Return the [x, y] coordinate for the center point of the cell that contains the specified text.  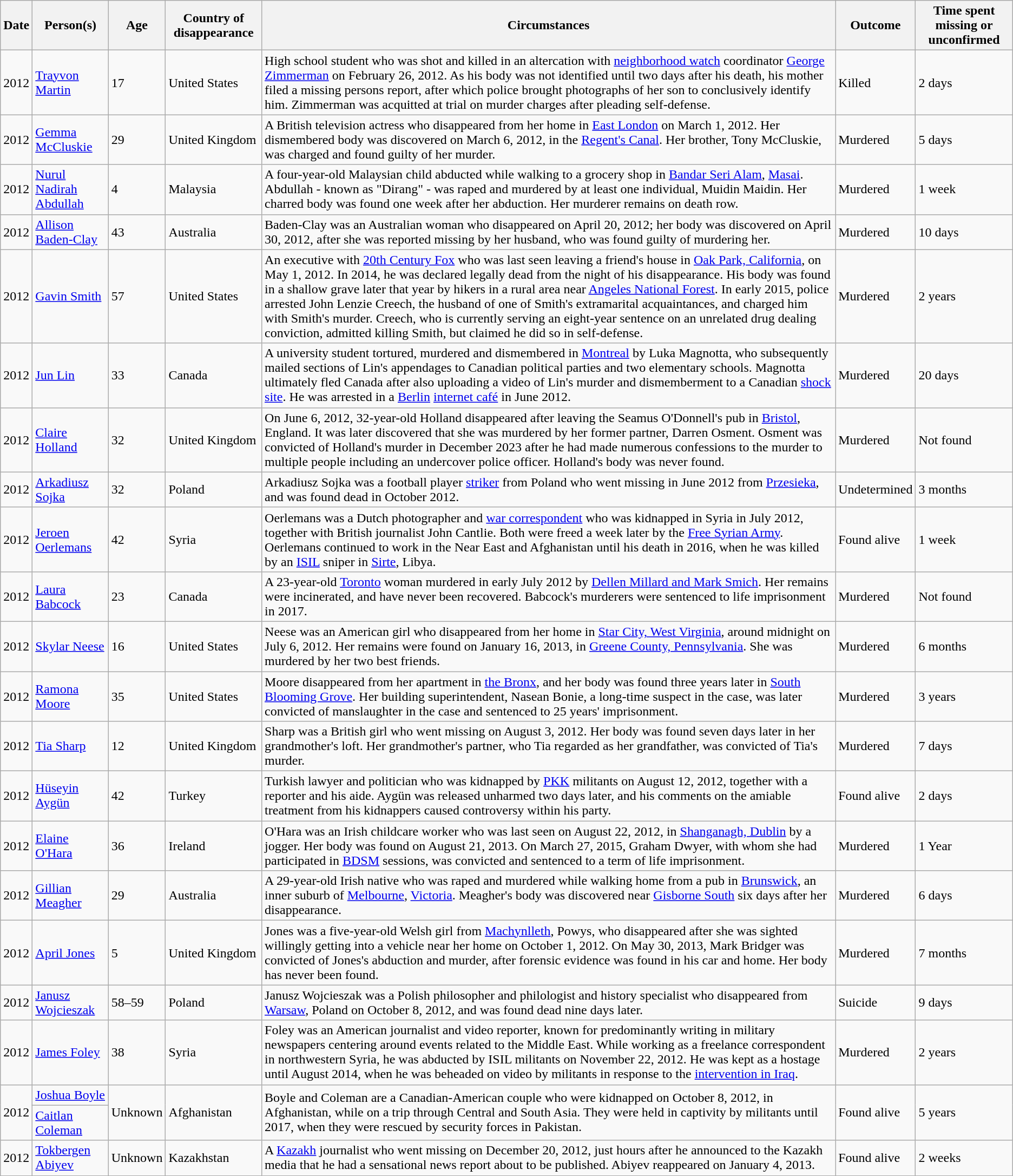
Afghanistan [214, 1113]
Age [137, 25]
20 days [964, 376]
Country of disappearance [214, 25]
3 months [964, 489]
Gillian Meagher [70, 896]
33 [137, 376]
17 [137, 82]
Tia Sharp [70, 746]
Arkadiusz Sojka [70, 489]
5 days [964, 140]
36 [137, 846]
7 months [964, 952]
Jeroen Oerlemans [70, 539]
6 days [964, 896]
Circumstances [549, 25]
Person(s) [70, 25]
Malaysia [214, 189]
Elaine O'Hara [70, 846]
Time spent missing or unconfirmed [964, 25]
35 [137, 696]
Skylar Neese [70, 646]
Turkey [214, 796]
Gemma McCluskie [70, 140]
Allison Baden-Clay [70, 232]
10 days [964, 232]
Kazakhstan [214, 1158]
7 days [964, 746]
38 [137, 1052]
Caitlan Coleman [70, 1122]
2 weeks [964, 1158]
16 [137, 646]
5 years [964, 1113]
Suicide [876, 1002]
Jun Lin [70, 376]
Outcome [876, 25]
Undetermined [876, 489]
Date [16, 25]
Gavin Smith [70, 297]
58–59 [137, 1002]
Tokbergen Abiyev [70, 1158]
April Jones [70, 952]
Ramona Moore [70, 696]
Ireland [214, 846]
Laura Babcock [70, 596]
43 [137, 232]
Hüseyin Aygün [70, 796]
3 years [964, 696]
James Foley [70, 1052]
Claire Holland [70, 439]
12 [137, 746]
Joshua Boyle [70, 1095]
23 [137, 596]
5 [137, 952]
Nurul Nadirah Abdullah [70, 189]
9 days [964, 1002]
6 months [964, 646]
57 [137, 297]
Trayvon Martin [70, 82]
1 Year [964, 846]
Arkadiusz Sojka was a football player striker from Poland who went missing in June 2012 from Przesieka, and was found dead in October 2012. [549, 489]
4 [137, 189]
Janusz Wojcieszak [70, 1002]
Killed [876, 82]
